Return the [X, Y] coordinate for the center point of the cell that contains the specified text.  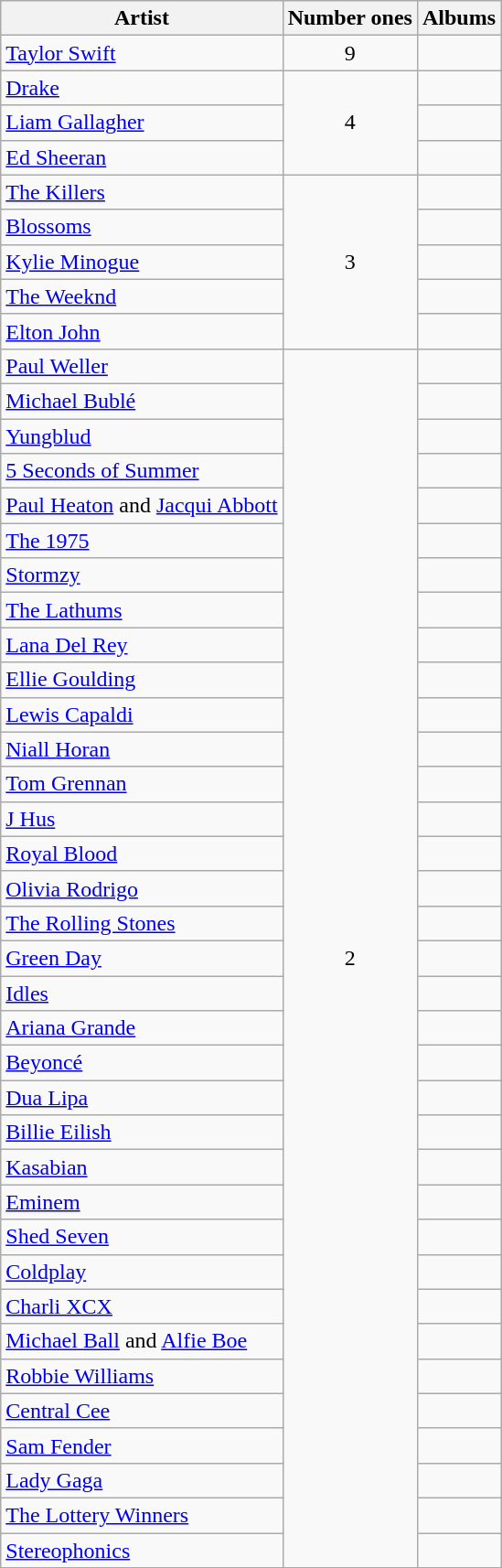
Beyoncé [142, 1063]
Michael Ball and Alfie Boe [142, 1341]
Artist [142, 18]
5 Seconds of Summer [142, 471]
9 [349, 53]
4 [349, 123]
Lana Del Rey [142, 645]
Olivia Rodrigo [142, 888]
Number ones [349, 18]
Billie Eilish [142, 1133]
Niall Horan [142, 749]
Albums [459, 18]
Eminem [142, 1202]
Yungblud [142, 436]
Taylor Swift [142, 53]
Blossoms [142, 227]
Kasabian [142, 1167]
2 [349, 958]
Shed Seven [142, 1237]
The Lathums [142, 610]
Liam Gallagher [142, 123]
Sam Fender [142, 1445]
Robbie Williams [142, 1376]
Stereophonics [142, 1551]
The Killers [142, 192]
Dua Lipa [142, 1098]
Ariana Grande [142, 1028]
Elton John [142, 331]
Drake [142, 88]
Lady Gaga [142, 1480]
Idles [142, 993]
Coldplay [142, 1272]
Charli XCX [142, 1306]
Central Cee [142, 1411]
Royal Blood [142, 854]
Paul Weller [142, 366]
J Hus [142, 819]
Ellie Goulding [142, 680]
The Rolling Stones [142, 923]
The Lottery Winners [142, 1515]
Paul Heaton and Jacqui Abbott [142, 506]
Lewis Capaldi [142, 714]
The Weeknd [142, 296]
Green Day [142, 958]
Michael Bublé [142, 401]
Tom Grennan [142, 784]
The 1975 [142, 541]
Kylie Minogue [142, 262]
Ed Sheeran [142, 157]
3 [349, 262]
Stormzy [142, 575]
